For the text-containing cell, return its midpoint in (x, y) coordinate format. 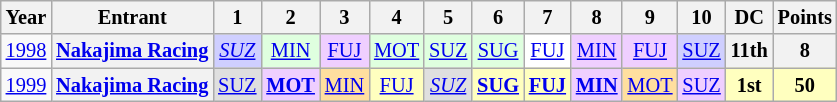
4 (396, 17)
5 (448, 17)
3 (344, 17)
1998 (26, 51)
1 (237, 17)
2 (290, 17)
50 (805, 85)
Entrant (132, 17)
Year (26, 17)
10 (701, 17)
6 (498, 17)
Points (805, 17)
9 (650, 17)
1st (750, 85)
1999 (26, 85)
7 (548, 17)
11th (750, 51)
DC (750, 17)
